Output the (x, y) coordinate of the center of the cell containing the given text.  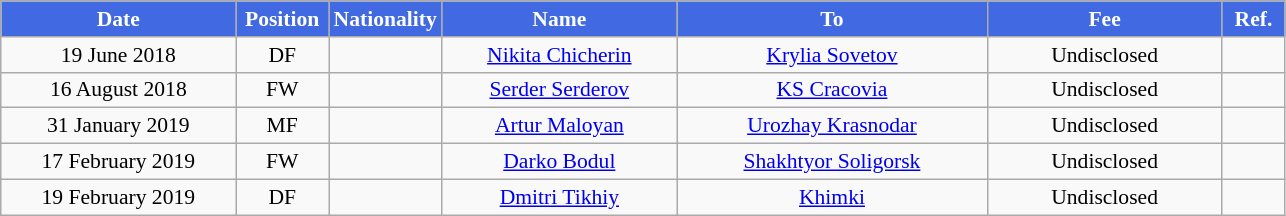
17 February 2019 (118, 162)
Position (282, 19)
Name (560, 19)
Dmitri Tikhiy (560, 197)
Date (118, 19)
Krylia Sovetov (832, 55)
To (832, 19)
Nationality (384, 19)
MF (282, 126)
Shakhtyor Soligorsk (832, 162)
Ref. (1254, 19)
19 June 2018 (118, 55)
Artur Maloyan (560, 126)
19 February 2019 (118, 197)
Darko Bodul (560, 162)
Nikita Chicherin (560, 55)
Urozhay Krasnodar (832, 126)
Serder Serderov (560, 90)
Khimki (832, 197)
Fee (1104, 19)
31 January 2019 (118, 126)
KS Cracovia (832, 90)
16 August 2018 (118, 90)
